Capture the cell that displays the provided text and extract its (x, y) central coordinate. 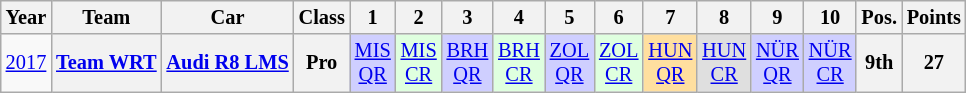
Class (322, 17)
HUNCR (724, 63)
MISQR (373, 63)
MISCR (419, 63)
Pos. (878, 17)
5 (570, 17)
3 (468, 17)
Year (26, 17)
ZOLQR (570, 63)
4 (519, 17)
10 (830, 17)
Audi R8 LMS (228, 63)
6 (618, 17)
27 (934, 63)
Team (106, 17)
Pro (322, 63)
Team WRT (106, 63)
2 (419, 17)
9 (778, 17)
1 (373, 17)
BRHCR (519, 63)
NÜRQR (778, 63)
NÜRCR (830, 63)
BRHQR (468, 63)
9th (878, 63)
Points (934, 17)
7 (670, 17)
Car (228, 17)
ZOLCR (618, 63)
2017 (26, 63)
HUNQR (670, 63)
8 (724, 17)
